Scan for the cell matching the given text and deliver its [X, Y] coordinate at center. 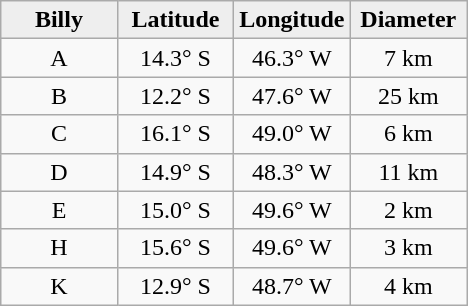
Billy [59, 20]
12.9° S [175, 286]
Longitude [292, 20]
15.0° S [175, 210]
A [59, 58]
48.3° W [292, 172]
11 km [408, 172]
14.9° S [175, 172]
46.3° W [292, 58]
6 km [408, 134]
3 km [408, 248]
12.2° S [175, 96]
15.6° S [175, 248]
Diameter [408, 20]
Latitude [175, 20]
K [59, 286]
14.3° S [175, 58]
7 km [408, 58]
B [59, 96]
49.0° W [292, 134]
E [59, 210]
C [59, 134]
H [59, 248]
25 km [408, 96]
D [59, 172]
48.7° W [292, 286]
47.6° W [292, 96]
16.1° S [175, 134]
4 km [408, 286]
2 km [408, 210]
